Find where the given text appears and provide that cell's center as [x, y] coordinate. 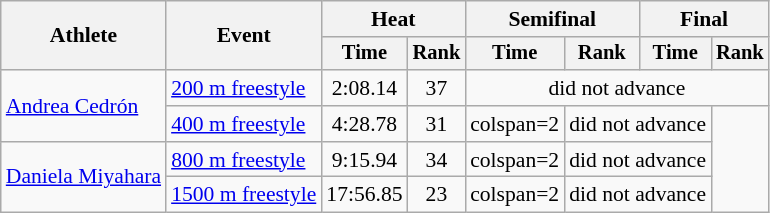
9:15.94 [364, 160]
23 [437, 195]
200 m freestyle [244, 88]
Event [244, 36]
Andrea Cedrón [84, 106]
Heat [393, 19]
2:08.14 [364, 88]
37 [437, 88]
Final [704, 19]
17:56.85 [364, 195]
34 [437, 160]
4:28.78 [364, 124]
31 [437, 124]
Daniela Miyahara [84, 178]
1500 m freestyle [244, 195]
Semifinal [552, 19]
Athlete [84, 36]
800 m freestyle [244, 160]
400 m freestyle [244, 124]
